Find where the given text appears and provide that cell's center as [X, Y] coordinate. 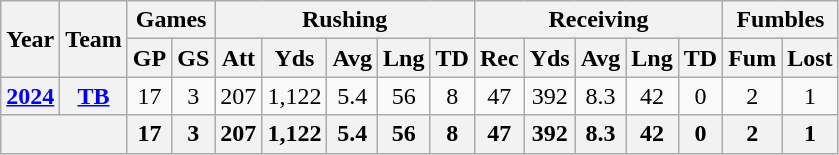
Fum [752, 58]
Rushing [345, 20]
Receiving [598, 20]
Att [238, 58]
2024 [30, 96]
Year [30, 39]
GP [149, 58]
Rec [499, 58]
Fumbles [780, 20]
Team [94, 39]
Games [170, 20]
TB [94, 96]
GS [194, 58]
Lost [810, 58]
